Detect which cell encompasses the target text, then output its (X, Y) center coordinate. 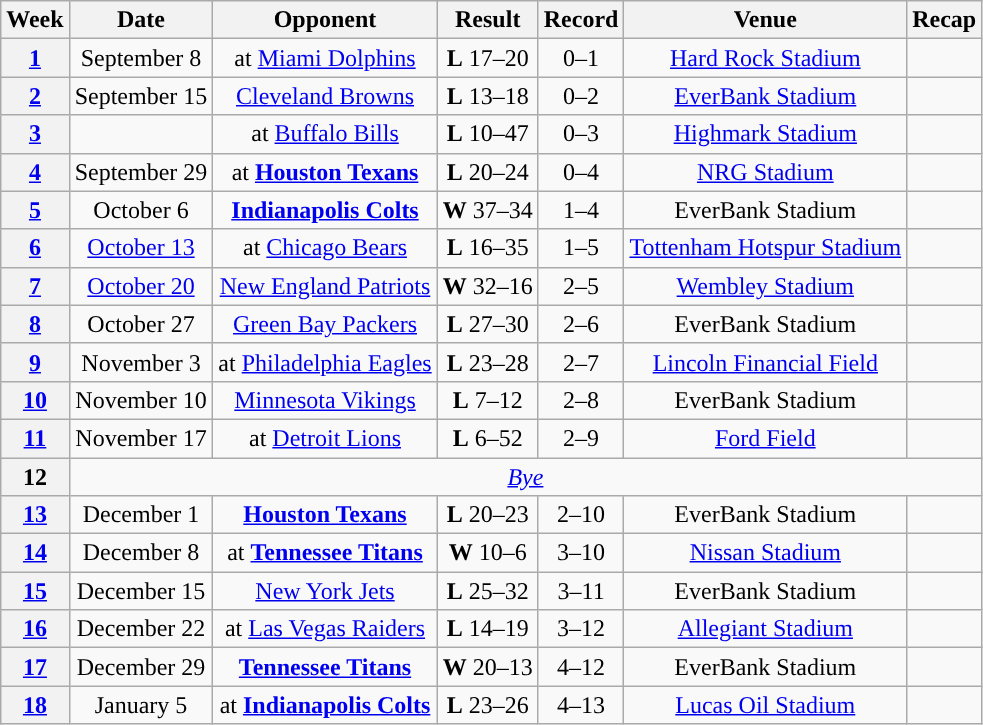
13 (35, 515)
Lucas Oil Stadium (766, 705)
at Philadelphia Eagles (325, 362)
at Tennessee Titans (325, 553)
1–4 (581, 210)
December 29 (141, 667)
Opponent (325, 20)
Cleveland Browns (325, 96)
1–5 (581, 248)
at Buffalo Bills (325, 134)
Highmark Stadium (766, 134)
January 5 (141, 705)
2–7 (581, 362)
2–9 (581, 438)
10 (35, 400)
W 10–6 (488, 553)
September 8 (141, 58)
W 20–13 (488, 667)
November 10 (141, 400)
15 (35, 591)
NRG Stadium (766, 172)
L 27–30 (488, 324)
L 20–24 (488, 172)
November 3 (141, 362)
3–12 (581, 629)
L 23–26 (488, 705)
Green Bay Packers (325, 324)
W 32–16 (488, 286)
4–12 (581, 667)
December 22 (141, 629)
September 15 (141, 96)
12 (35, 477)
L 10–47 (488, 134)
at Indianapolis Colts (325, 705)
Tennessee Titans (325, 667)
Indianapolis Colts (325, 210)
L 17–20 (488, 58)
Allegiant Stadium (766, 629)
11 (35, 438)
December 15 (141, 591)
L 25–32 (488, 591)
October 20 (141, 286)
Date (141, 20)
New England Patriots (325, 286)
L 7–12 (488, 400)
Recap (944, 20)
L 23–28 (488, 362)
Record (581, 20)
2–5 (581, 286)
2–10 (581, 515)
Bye (526, 477)
0–3 (581, 134)
0–2 (581, 96)
New York Jets (325, 591)
0–1 (581, 58)
L 14–19 (488, 629)
September 29 (141, 172)
2–6 (581, 324)
3–10 (581, 553)
Nissan Stadium (766, 553)
Hard Rock Stadium (766, 58)
Wembley Stadium (766, 286)
Week (35, 20)
December 8 (141, 553)
December 1 (141, 515)
3–11 (581, 591)
7 (35, 286)
2–8 (581, 400)
L 16–35 (488, 248)
14 (35, 553)
5 (35, 210)
4 (35, 172)
L 6–52 (488, 438)
Ford Field (766, 438)
3 (35, 134)
16 (35, 629)
9 (35, 362)
Result (488, 20)
1 (35, 58)
8 (35, 324)
0–4 (581, 172)
at Houston Texans (325, 172)
Tottenham Hotspur Stadium (766, 248)
Houston Texans (325, 515)
2 (35, 96)
at Las Vegas Raiders (325, 629)
at Chicago Bears (325, 248)
Lincoln Financial Field (766, 362)
October 13 (141, 248)
4–13 (581, 705)
at Detroit Lions (325, 438)
at Miami Dolphins (325, 58)
Minnesota Vikings (325, 400)
W 37–34 (488, 210)
October 6 (141, 210)
18 (35, 705)
L 13–18 (488, 96)
Venue (766, 20)
November 17 (141, 438)
6 (35, 248)
L 20–23 (488, 515)
17 (35, 667)
October 27 (141, 324)
